Extract the (X, Y) coordinate from the center of the cell holding the provided text.  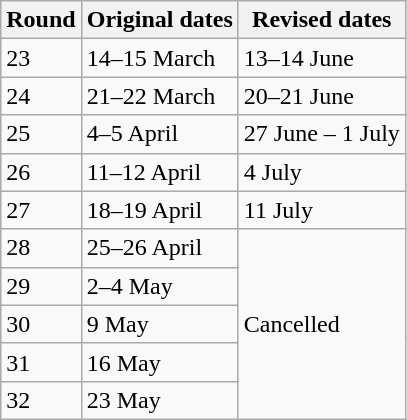
30 (41, 324)
27 (41, 210)
Round (41, 20)
25–26 April (160, 248)
27 June – 1 July (322, 134)
16 May (160, 362)
29 (41, 286)
23 (41, 58)
21–22 March (160, 96)
4–5 April (160, 134)
24 (41, 96)
11–12 April (160, 172)
28 (41, 248)
31 (41, 362)
18–19 April (160, 210)
23 May (160, 400)
25 (41, 134)
32 (41, 400)
4 July (322, 172)
11 July (322, 210)
Cancelled (322, 324)
26 (41, 172)
13–14 June (322, 58)
2–4 May (160, 286)
Revised dates (322, 20)
9 May (160, 324)
20–21 June (322, 96)
14–15 March (160, 58)
Original dates (160, 20)
